Identify which cell holds the provided text, then report its (X, Y) central coordinate. 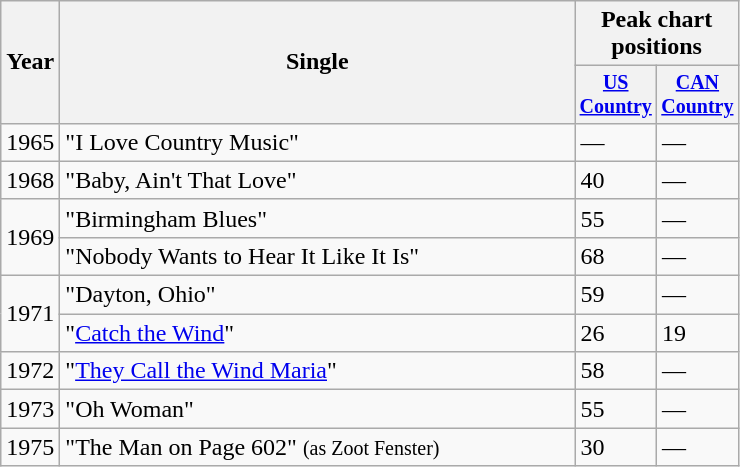
1972 (30, 371)
1968 (30, 180)
"Oh Woman" (318, 409)
Year (30, 62)
40 (616, 180)
"Birmingham Blues" (318, 218)
"Baby, Ain't That Love" (318, 180)
58 (616, 371)
1969 (30, 237)
"Nobody Wants to Hear It Like It Is" (318, 256)
"I Love Country Music" (318, 142)
US Country (616, 94)
68 (616, 256)
"Catch the Wind" (318, 333)
1971 (30, 314)
"Dayton, Ohio" (318, 295)
1973 (30, 409)
Single (318, 62)
26 (616, 333)
19 (698, 333)
"They Call the Wind Maria" (318, 371)
1965 (30, 142)
Peak chartpositions (656, 34)
CAN Country (698, 94)
30 (616, 447)
"The Man on Page 602" (as Zoot Fenster) (318, 447)
59 (616, 295)
1975 (30, 447)
